Provide the [x, y] coordinate of the cell's center where the given text is located.  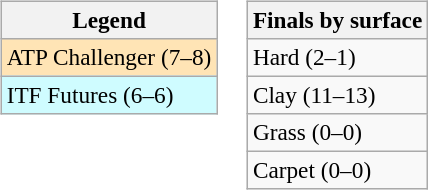
Grass (0–0) [337, 133]
Carpet (0–0) [337, 171]
ITF Futures (6–6) [108, 95]
Hard (2–1) [337, 57]
Finals by surface [337, 20]
Legend [108, 20]
ATP Challenger (7–8) [108, 57]
Clay (11–13) [337, 95]
